For the text-containing cell, return its midpoint in [X, Y] coordinate format. 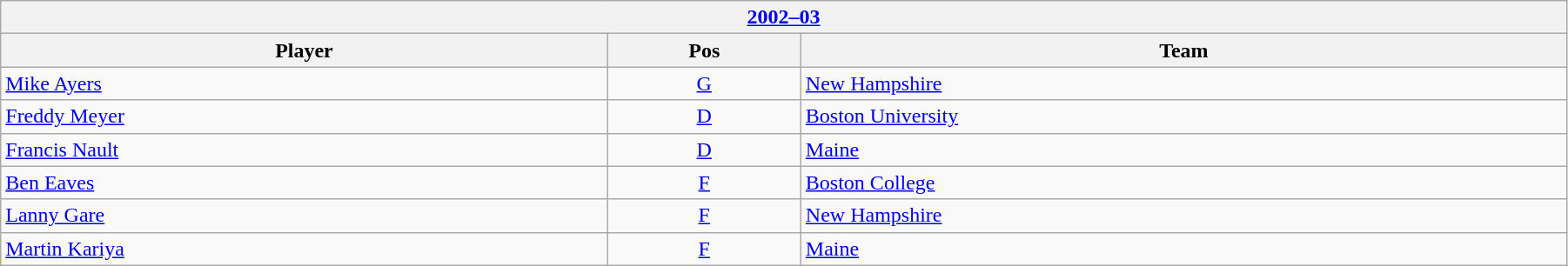
Ben Eaves [305, 183]
Mike Ayers [305, 83]
Freddy Meyer [305, 116]
2002–03 [784, 17]
Boston College [1183, 183]
Player [305, 50]
Team [1183, 50]
Boston University [1183, 116]
Lanny Gare [305, 216]
G [704, 83]
Martin Kariya [305, 249]
Francis Nault [305, 150]
Pos [704, 50]
